Output the [x, y] coordinate of the center of the cell containing the given text.  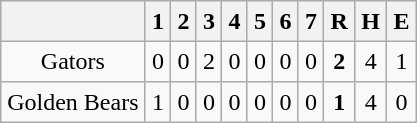
R [340, 21]
7 [311, 21]
H [371, 21]
E [402, 21]
6 [286, 21]
3 [209, 21]
Golden Bears [72, 102]
5 [260, 21]
Gators [72, 61]
